Return [X, Y] of the center of cell containing provided text 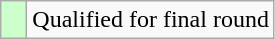
Qualified for final round [151, 20]
